Return (X, Y) of the center of cell containing provided text 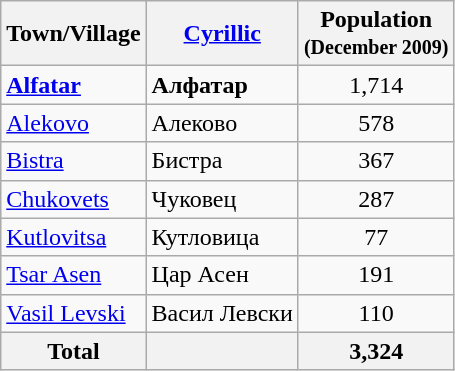
Cyrillic (222, 34)
1,714 (376, 85)
191 (376, 275)
578 (376, 123)
Бистра (222, 161)
Bistra (74, 161)
Total (74, 351)
287 (376, 199)
110 (376, 313)
Kutlovitsa (74, 237)
Васил Левски (222, 313)
Town/Village (74, 34)
Алеково (222, 123)
367 (376, 161)
Алфатар (222, 85)
Alfatar (74, 85)
Цар Асен (222, 275)
3,324 (376, 351)
Чуковец (222, 199)
Population(December 2009) (376, 34)
Tsar Asen (74, 275)
77 (376, 237)
Кутловица (222, 237)
Chukovets (74, 199)
Vasil Levski (74, 313)
Alekovo (74, 123)
